Detect which cell encompasses the target text, then output its (x, y) center coordinate. 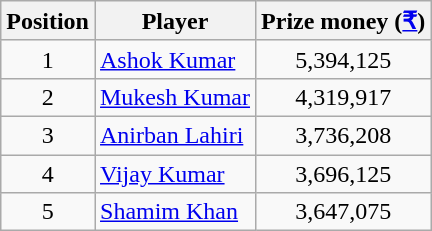
Vijay Kumar (174, 173)
Mukesh Kumar (174, 97)
Position (48, 21)
Ashok Kumar (174, 59)
3 (48, 135)
3,696,125 (344, 173)
5,394,125 (344, 59)
3,736,208 (344, 135)
Anirban Lahiri (174, 135)
4 (48, 173)
1 (48, 59)
4,319,917 (344, 97)
2 (48, 97)
5 (48, 212)
3,647,075 (344, 212)
Prize money (₹) (344, 21)
Player (174, 21)
Shamim Khan (174, 212)
